Return the [x, y] coordinate for the center point of the cell that contains the specified text.  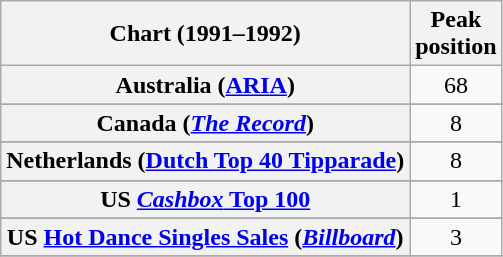
Australia (ARIA) [206, 85]
3 [456, 237]
US Hot Dance Singles Sales (Billboard) [206, 237]
Netherlands (Dutch Top 40 Tipparade) [206, 161]
US Cashbox Top 100 [206, 199]
Canada (The Record) [206, 123]
Chart (1991–1992) [206, 34]
68 [456, 85]
1 [456, 199]
Peakposition [456, 34]
